Search for the cell housing the specified text and yield its [x, y] center coordinate. 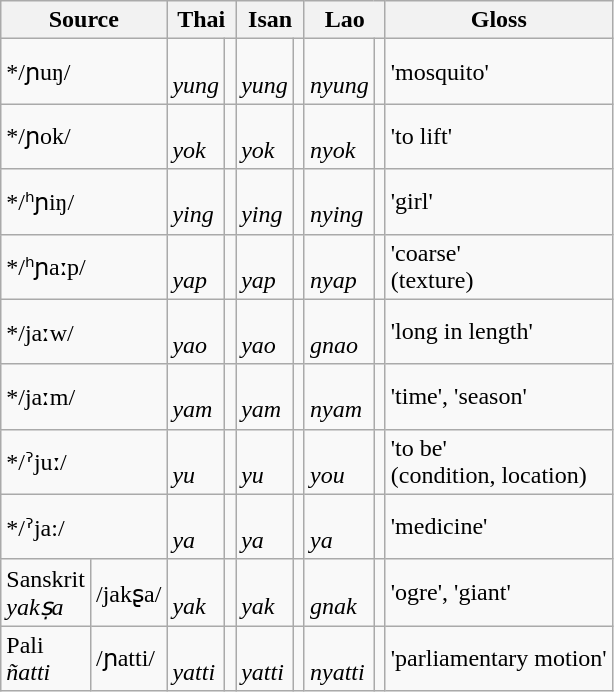
*/ʰɲaːp/ [84, 266]
Pali ñatti [46, 658]
*/ɲok/ [84, 136]
'mosquito' [498, 72]
*/ʰɲiŋ/ [84, 202]
gnak [339, 592]
you [339, 462]
'medicine' [498, 526]
Lao [344, 20]
nyok [339, 136]
nyap [339, 266]
'parliamentary motion' [498, 658]
Sanskrit yakṣa [46, 592]
'ogre', 'giant' [498, 592]
'to lift' [498, 136]
'girl' [498, 202]
*/jaːw/ [84, 332]
*/jaːm/ [84, 396]
'long in length' [498, 332]
'time', 'season' [498, 396]
Isan [270, 20]
Gloss [498, 20]
Thai [202, 20]
nyatti [339, 658]
'to be'(condition, location) [498, 462]
*/ˀja:/ [84, 526]
nying [339, 202]
/ɲatti/ [128, 658]
*/ˀjuː/ [84, 462]
*/ɲuŋ/ [84, 72]
/jakʂa/ [128, 592]
Source [84, 20]
'coarse'(texture) [498, 266]
nyung [339, 72]
gnao [339, 332]
nyam [339, 396]
